Find where the given text appears and provide that cell's center as (X, Y) coordinate. 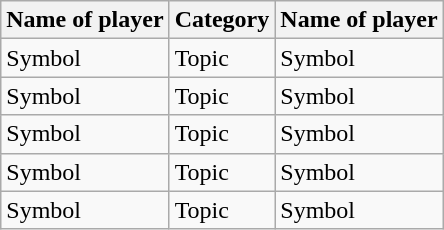
Category (222, 20)
